Identify which cell holds the provided text, then report its [x, y] central coordinate. 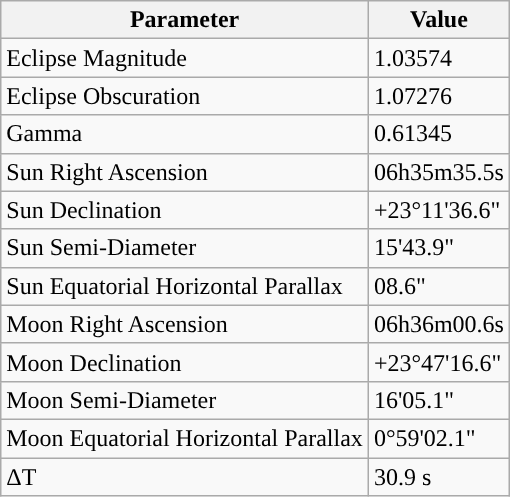
Parameter [185, 20]
Eclipse Magnitude [185, 58]
06h36m00.6s [438, 324]
Sun Equatorial Horizontal Parallax [185, 286]
1.03574 [438, 58]
+23°47'16.6" [438, 362]
0.61345 [438, 134]
06h35m35.5s [438, 172]
Sun Right Ascension [185, 172]
Sun Declination [185, 210]
Eclipse Obscuration [185, 96]
15'43.9" [438, 248]
+23°11'36.6" [438, 210]
Value [438, 20]
Gamma [185, 134]
16'05.1" [438, 400]
0°59'02.1" [438, 438]
1.07276 [438, 96]
Moon Equatorial Horizontal Parallax [185, 438]
Sun Semi-Diameter [185, 248]
Moon Right Ascension [185, 324]
30.9 s [438, 477]
ΔT [185, 477]
Moon Semi-Diameter [185, 400]
08.6" [438, 286]
Moon Declination [185, 362]
